For the text-containing cell, return its midpoint in (X, Y) coordinate format. 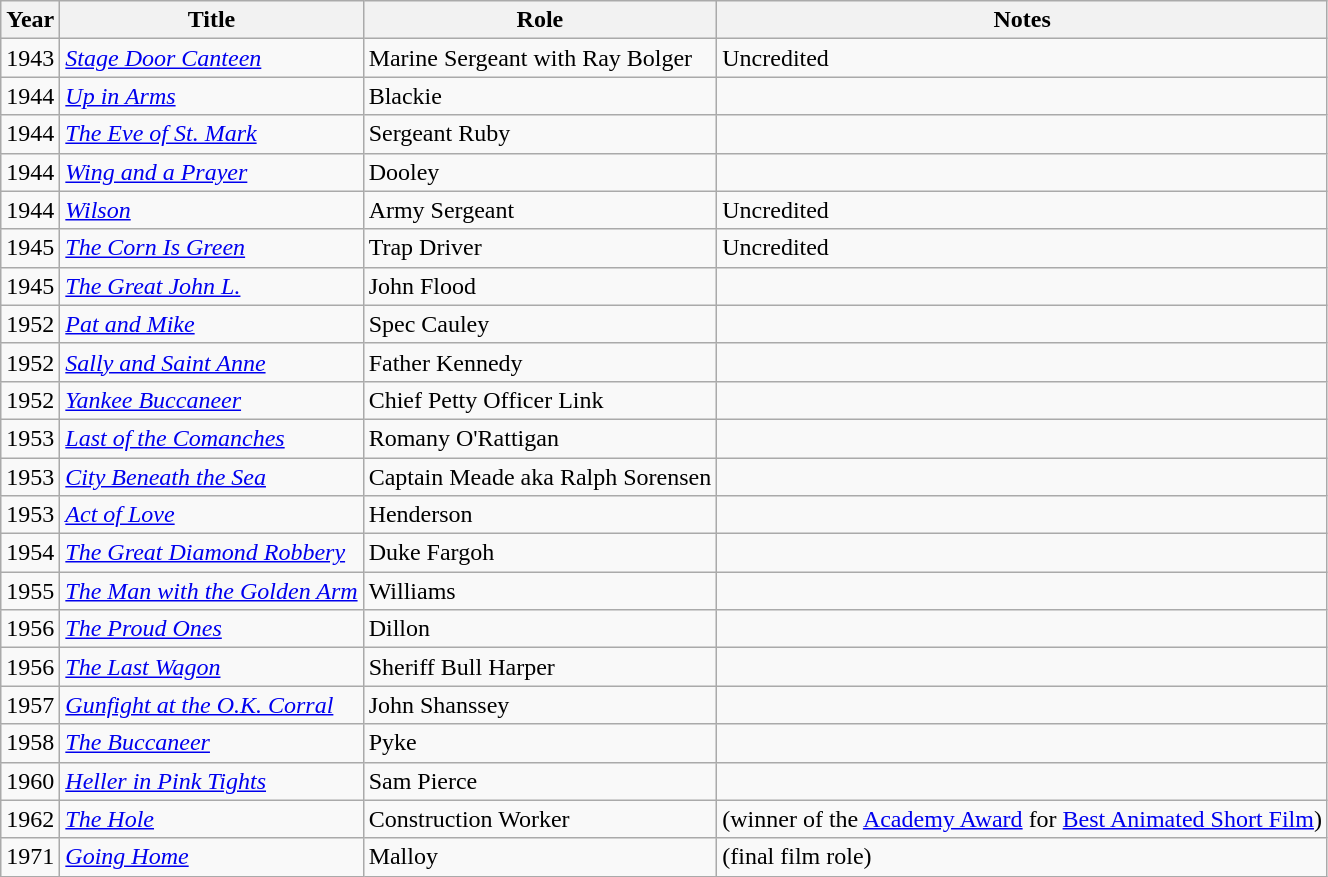
Construction Worker (540, 819)
(final film role) (1022, 857)
City Beneath the Sea (212, 477)
The Great Diamond Robbery (212, 553)
Gunfight at the O.K. Corral (212, 705)
Henderson (540, 515)
The Last Wagon (212, 667)
Dooley (540, 172)
The Proud Ones (212, 629)
Dillon (540, 629)
1958 (30, 743)
Captain Meade aka Ralph Sorensen (540, 477)
1954 (30, 553)
Blackie (540, 96)
Wing and a Prayer (212, 172)
Role (540, 20)
Duke Fargoh (540, 553)
Malloy (540, 857)
Going Home (212, 857)
Act of Love (212, 515)
The Man with the Golden Arm (212, 591)
Notes (1022, 20)
1960 (30, 781)
John Shanssey (540, 705)
Sam Pierce (540, 781)
Last of the Comanches (212, 438)
Pyke (540, 743)
Pat and Mike (212, 324)
1971 (30, 857)
John Flood (540, 286)
The Eve of St. Mark (212, 134)
Heller in Pink Tights (212, 781)
1962 (30, 819)
(winner of the Academy Award for Best Animated Short Film) (1022, 819)
Father Kennedy (540, 362)
1957 (30, 705)
Sheriff Bull Harper (540, 667)
Army Sergeant (540, 210)
Stage Door Canteen (212, 58)
Williams (540, 591)
The Corn Is Green (212, 248)
The Buccaneer (212, 743)
1943 (30, 58)
Title (212, 20)
Sally and Saint Anne (212, 362)
Trap Driver (540, 248)
Yankee Buccaneer (212, 400)
Romany O'Rattigan (540, 438)
Wilson (212, 210)
Marine Sergeant with Ray Bolger (540, 58)
Year (30, 20)
Chief Petty Officer Link (540, 400)
Up in Arms (212, 96)
1955 (30, 591)
Spec Cauley (540, 324)
The Great John L. (212, 286)
Sergeant Ruby (540, 134)
The Hole (212, 819)
